Pinpoint the cell where the given text exists, returning its (x, y) midpoint coordinate. 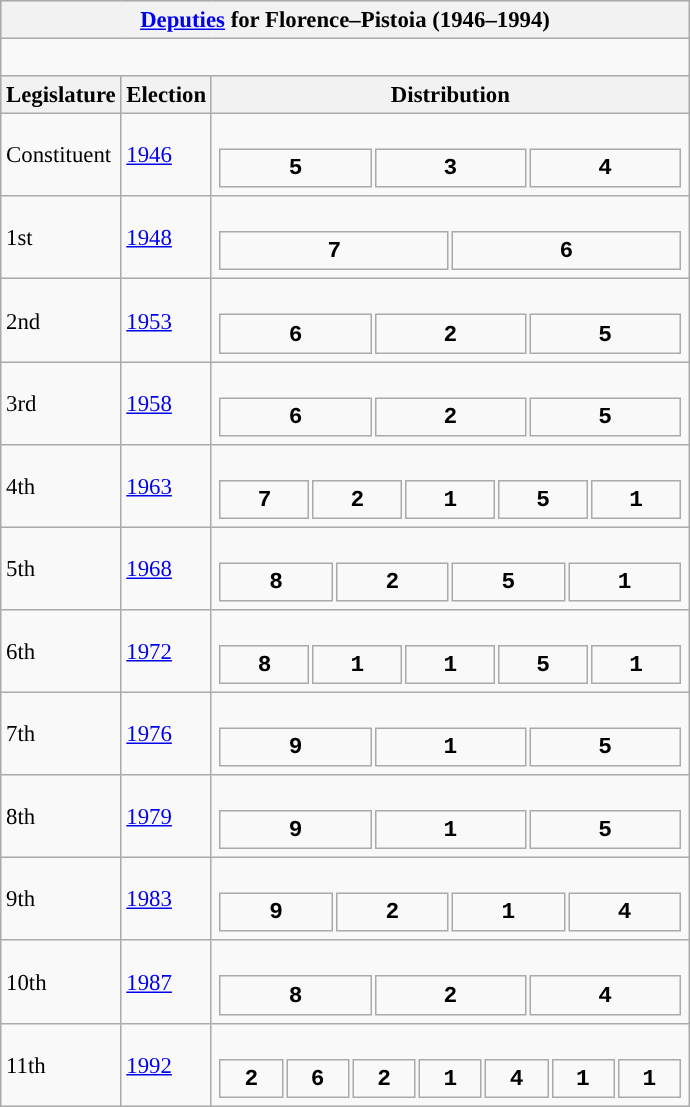
7 2 1 5 1 (450, 486)
8 2 4 (450, 982)
8 1 1 5 1 (450, 652)
8 2 5 1 (450, 568)
10th (61, 982)
Deputies for Florence–Pistoia (1946–1994) (346, 20)
Constituent (61, 156)
9 2 1 4 (450, 900)
1972 (166, 652)
2 6 2 1 4 1 1 (450, 1064)
Legislature (61, 95)
Distribution (450, 95)
Election (166, 95)
1st (61, 238)
1946 (166, 156)
1992 (166, 1064)
8th (61, 816)
1963 (166, 486)
1976 (166, 734)
2nd (61, 320)
1968 (166, 568)
3rd (61, 404)
1953 (166, 320)
7th (61, 734)
3 (450, 168)
4th (61, 486)
5th (61, 568)
5 3 4 (450, 156)
11th (61, 1064)
1979 (166, 816)
1958 (166, 404)
1983 (166, 900)
9th (61, 900)
6th (61, 652)
7 6 (450, 238)
1987 (166, 982)
1948 (166, 238)
